Determine the (x, y) coordinate at the center of the cell enclosing the given text.  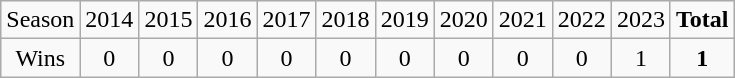
2023 (640, 20)
Wins (40, 58)
2021 (522, 20)
2015 (168, 20)
2022 (582, 20)
2017 (286, 20)
2018 (346, 20)
2019 (404, 20)
Season (40, 20)
Total (702, 20)
2016 (228, 20)
2014 (110, 20)
2020 (464, 20)
